Return the [X, Y] coordinate for the center point of the cell that contains the specified text.  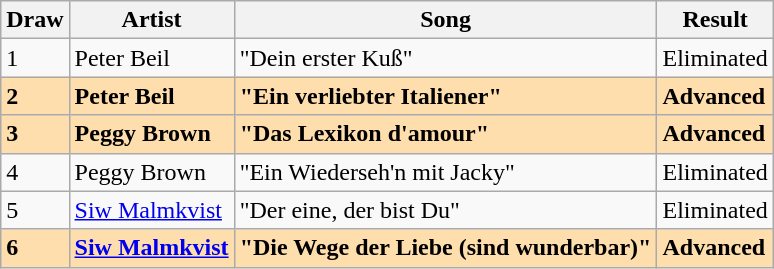
Result [715, 20]
"Dein erster Kuß" [446, 58]
6 [35, 248]
"Ein verliebter Italiener" [446, 96]
4 [35, 172]
"Der eine, der bist Du" [446, 210]
"Das Lexikon d'amour" [446, 134]
2 [35, 96]
5 [35, 210]
Artist [152, 20]
Draw [35, 20]
Song [446, 20]
"Die Wege der Liebe (sind wunderbar)" [446, 248]
"Ein Wiederseh'n mit Jacky" [446, 172]
3 [35, 134]
1 [35, 58]
